Pinpoint the cell where the given text exists, returning its [x, y] midpoint coordinate. 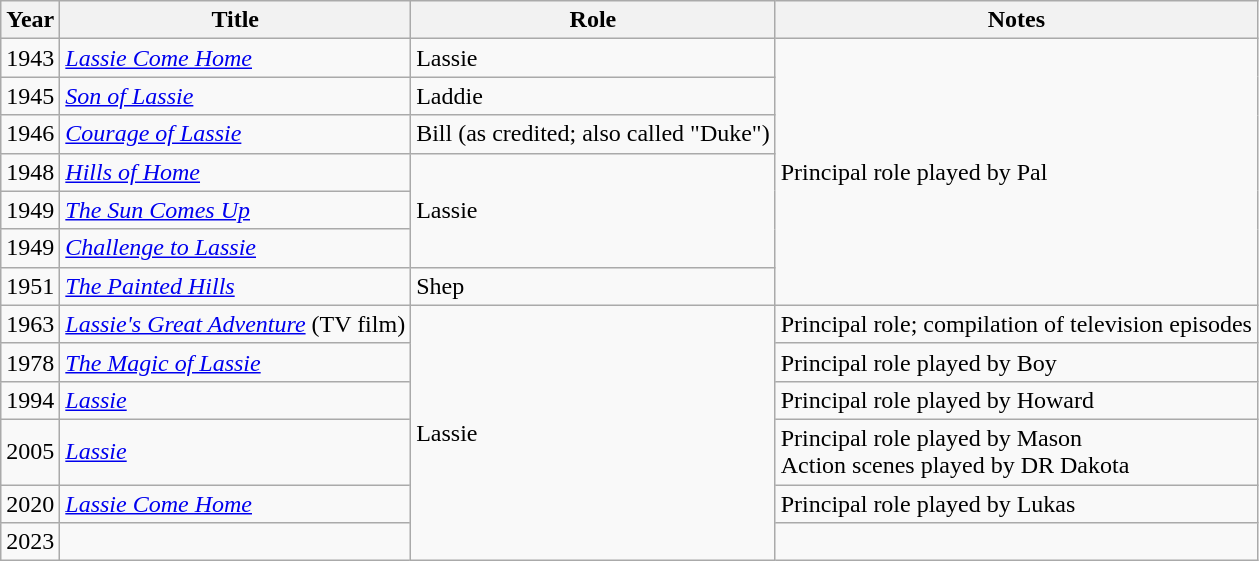
Challenge to Lassie [236, 248]
Principal role played by MasonAction scenes played by DR Dakota [1016, 452]
2020 [30, 503]
Role [594, 20]
Son of Lassie [236, 96]
1978 [30, 362]
1943 [30, 58]
Principal role played by Boy [1016, 362]
Title [236, 20]
Lassie's Great Adventure (TV film) [236, 324]
1945 [30, 96]
1948 [30, 172]
2023 [30, 542]
2005 [30, 452]
1946 [30, 134]
Courage of Lassie [236, 134]
The Sun Comes Up [236, 210]
Hills of Home [236, 172]
Principal role played by Lukas [1016, 503]
The Magic of Lassie [236, 362]
Laddie [594, 96]
Bill (as credited; also called "Duke") [594, 134]
1963 [30, 324]
1994 [30, 400]
Year [30, 20]
Notes [1016, 20]
1951 [30, 286]
Principal role; compilation of television episodes [1016, 324]
Shep [594, 286]
Principal role played by Howard [1016, 400]
Principal role played by Pal [1016, 172]
The Painted Hills [236, 286]
